Identify which cell holds the provided text, then report its (x, y) central coordinate. 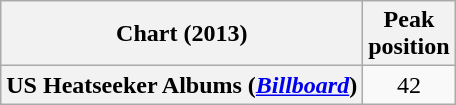
US Heatseeker Albums (Billboard) (182, 85)
Chart (2013) (182, 34)
42 (409, 85)
Peakposition (409, 34)
